Identify which cell holds the provided text, then report its (X, Y) central coordinate. 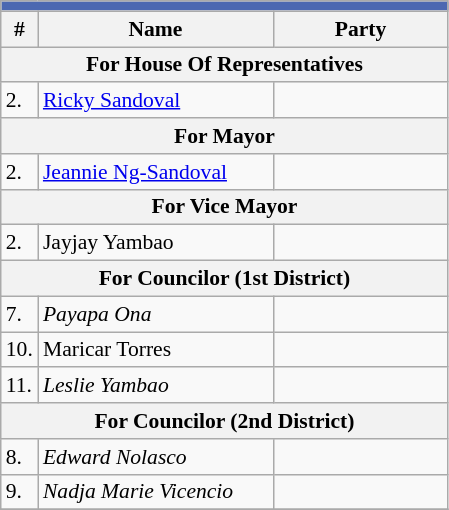
For House Of Representatives (224, 65)
For Councilor (1st District) (224, 279)
Party (360, 29)
Nadja Marie Vicencio (156, 492)
Payapa Ona (156, 314)
Jeannie Ng-Sandoval (156, 172)
For Vice Mayor (224, 207)
Jayjay Yambao (156, 243)
8. (20, 457)
9. (20, 492)
10. (20, 350)
11. (20, 386)
For Mayor (224, 136)
7. (20, 314)
Name (156, 29)
Leslie Yambao (156, 386)
Maricar Torres (156, 350)
# (20, 29)
For Councilor (2nd District) (224, 421)
Ricky Sandoval (156, 101)
Edward Nolasco (156, 457)
